Search for the cell housing the specified text and yield its [X, Y] center coordinate. 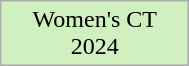
Women's CT 2024 [95, 34]
